Pinpoint the cell where the given text exists, returning its [x, y] midpoint coordinate. 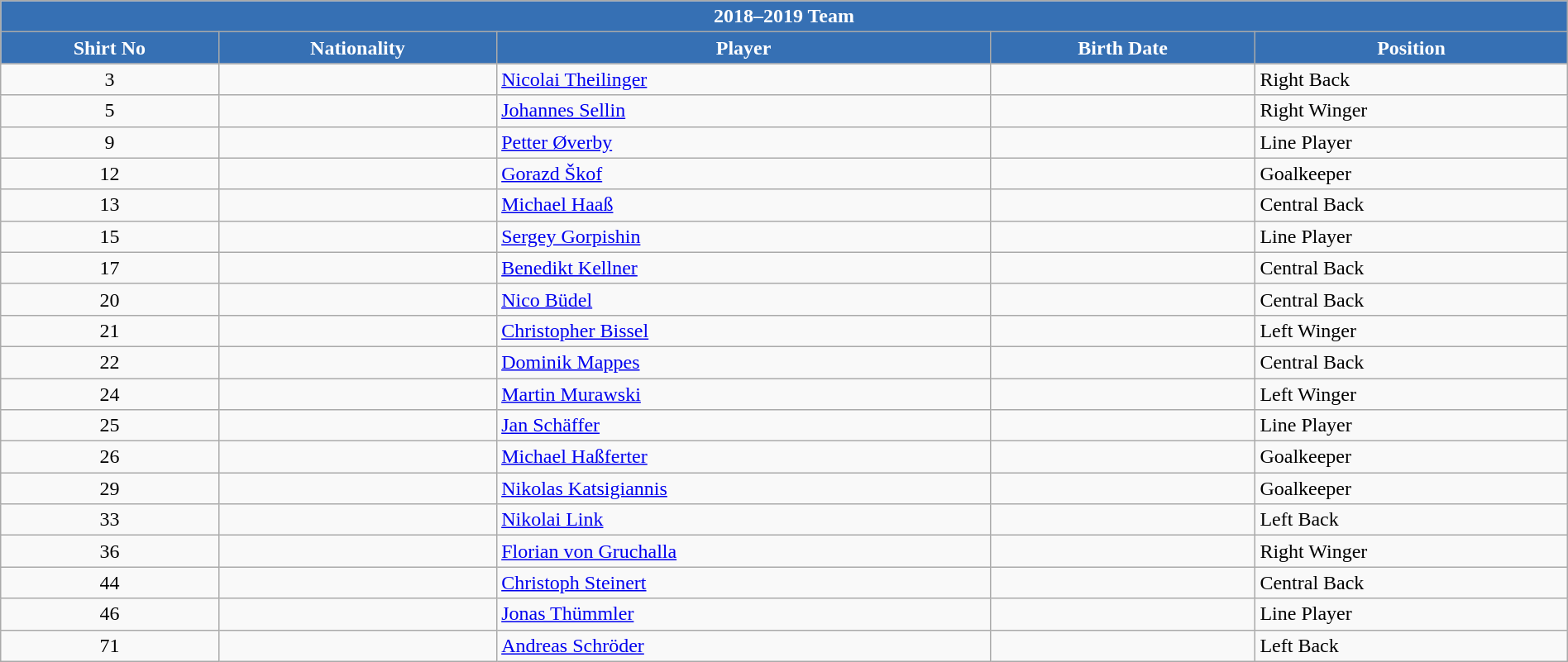
3 [109, 79]
Right Back [1411, 79]
Nico Büdel [744, 299]
33 [109, 520]
Michael Haßferter [744, 457]
Nationality [357, 48]
Position [1411, 48]
Christoph Steinert [744, 583]
Andreas Schröder [744, 645]
Birth Date [1122, 48]
25 [109, 426]
36 [109, 551]
44 [109, 583]
Nikolas Katsigiannis [744, 488]
26 [109, 457]
12 [109, 174]
20 [109, 299]
9 [109, 142]
15 [109, 236]
Benedikt Kellner [744, 268]
Christopher Bissel [744, 331]
13 [109, 205]
17 [109, 268]
Jan Schäffer [744, 426]
Martin Murawski [744, 394]
Gorazd Škof [744, 174]
Michael Haaß [744, 205]
Johannes Sellin [744, 111]
Sergey Gorpishin [744, 236]
29 [109, 488]
Dominik Mappes [744, 362]
Petter Øverby [744, 142]
Player [744, 48]
22 [109, 362]
2018–2019 Team [784, 17]
46 [109, 614]
Jonas Thümmler [744, 614]
Nicolai Theilinger [744, 79]
Nikolai Link [744, 520]
71 [109, 645]
24 [109, 394]
Florian von Gruchalla [744, 551]
5 [109, 111]
Shirt No [109, 48]
21 [109, 331]
